Determine the (x, y) coordinate at the center of the cell enclosing the given text.  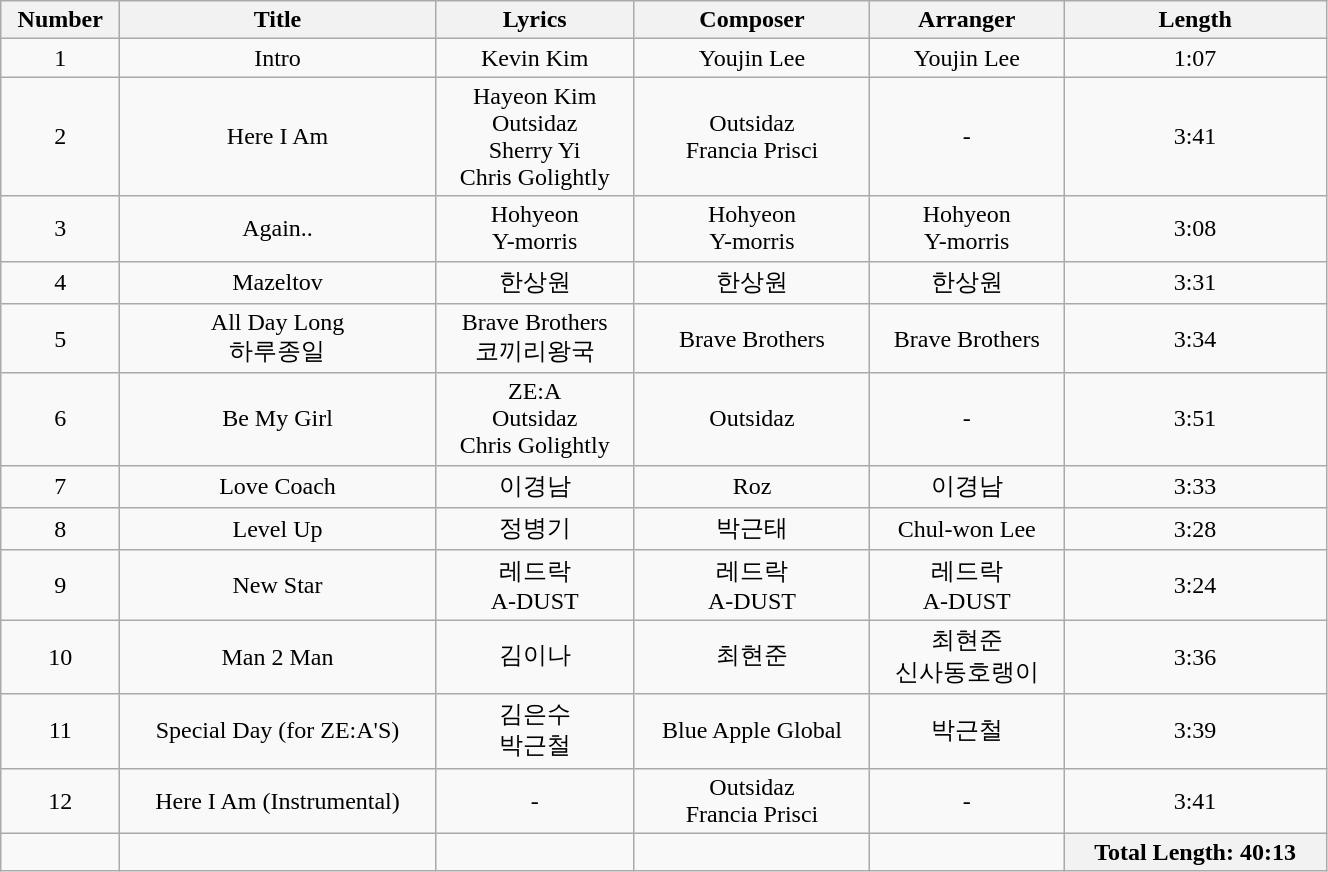
2 (60, 136)
5 (60, 339)
New Star (278, 585)
Chul-won Lee (967, 530)
박근태 (752, 530)
Level Up (278, 530)
ZE:AOutsidazChris Golightly (534, 419)
정병기 (534, 530)
Lyrics (534, 20)
Here I Am (Instrumental) (278, 800)
Again.. (278, 228)
박근철 (967, 731)
Blue Apple Global (752, 731)
Total Length: 40:13 (1196, 852)
Kevin Kim (534, 58)
Hayeon KimOutsidazSherry YiChris Golightly (534, 136)
Special Day (for ZE:A'S) (278, 731)
Composer (752, 20)
3:51 (1196, 419)
1 (60, 58)
3:33 (1196, 486)
Arranger (967, 20)
Here I Am (278, 136)
3:39 (1196, 731)
Outsidaz (752, 419)
All Day Long하루종일 (278, 339)
12 (60, 800)
Length (1196, 20)
김이나 (534, 657)
3:24 (1196, 585)
최현준 (752, 657)
3:28 (1196, 530)
Love Coach (278, 486)
4 (60, 282)
3:08 (1196, 228)
Mazeltov (278, 282)
Be My Girl (278, 419)
Roz (752, 486)
최현준신사동호랭이 (967, 657)
10 (60, 657)
6 (60, 419)
Number (60, 20)
11 (60, 731)
Intro (278, 58)
Title (278, 20)
1:07 (1196, 58)
8 (60, 530)
Man 2 Man (278, 657)
김은수박근철 (534, 731)
7 (60, 486)
3:36 (1196, 657)
3 (60, 228)
9 (60, 585)
3:31 (1196, 282)
3:34 (1196, 339)
Brave Brothers코끼리왕국 (534, 339)
